Determine the [x, y] coordinate at the center of the cell enclosing the given text.  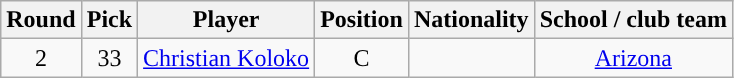
Round [41, 20]
2 [41, 58]
33 [109, 58]
Christian Koloko [226, 58]
C [362, 58]
Position [362, 20]
School / club team [633, 20]
Player [226, 20]
Pick [109, 20]
Nationality [471, 20]
Arizona [633, 58]
